Scan for the cell matching the given text and deliver its [x, y] coordinate at center. 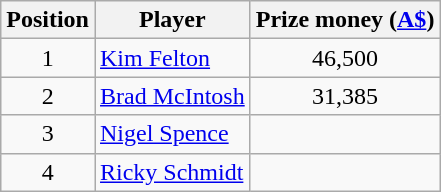
3 [48, 134]
1 [48, 58]
2 [48, 96]
Brad McIntosh [172, 96]
31,385 [345, 96]
Prize money (A$) [345, 20]
Position [48, 20]
4 [48, 172]
Kim Felton [172, 58]
Ricky Schmidt [172, 172]
Nigel Spence [172, 134]
Player [172, 20]
46,500 [345, 58]
